Return the (X, Y) coordinate for the center point of the cell that contains the specified text.  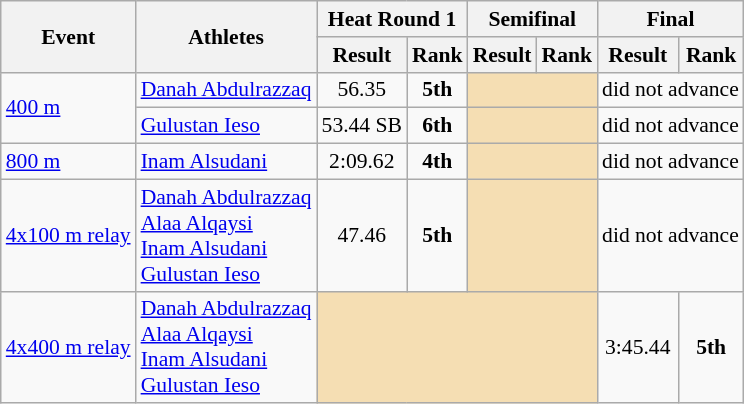
56.35 (362, 90)
2:09.62 (362, 162)
4x100 m relay (68, 235)
Danah Abdulrazzaq (226, 90)
47.46 (362, 235)
800 m (68, 162)
Semifinal (532, 19)
Event (68, 36)
Gulustan Ieso (226, 126)
Heat Round 1 (392, 19)
3:45.44 (638, 347)
Final (670, 19)
4x400 m relay (68, 347)
400 m (68, 108)
Inam Alsudani (226, 162)
Athletes (226, 36)
4th (438, 162)
6th (438, 126)
53.44 SB (362, 126)
